Determine the [X, Y] coordinate at the center of the cell enclosing the given text.  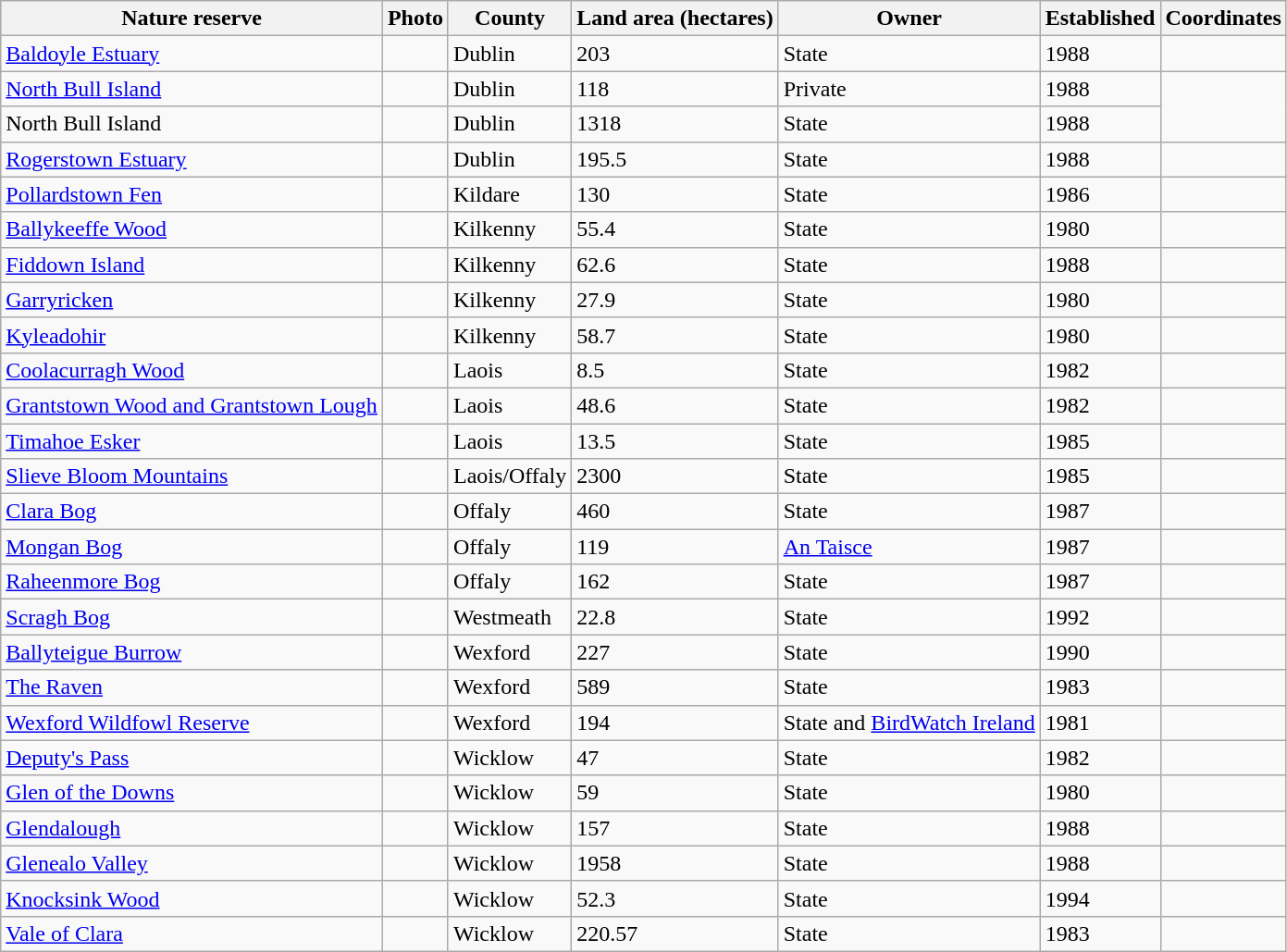
Timahoe Esker [192, 441]
47 [675, 758]
Glen of the Downs [192, 793]
Kildare [509, 194]
1990 [1100, 652]
Rogerstown Estuary [192, 159]
Vale of Clara [192, 933]
118 [675, 89]
Ballykeeffe Wood [192, 229]
County [509, 19]
Glendalough [192, 828]
Garryricken [192, 300]
Laois/Offaly [509, 476]
157 [675, 828]
Westmeath [509, 617]
An Taisce [909, 547]
1986 [1100, 194]
Deputy's Pass [192, 758]
Raheenmore Bog [192, 582]
13.5 [675, 441]
Kyleadohir [192, 335]
Baldoyle Estuary [192, 54]
203 [675, 54]
Nature reserve [192, 19]
1992 [1100, 617]
227 [675, 652]
58.7 [675, 335]
Grantstown Wood and Grantstown Lough [192, 405]
Clara Bog [192, 512]
119 [675, 547]
27.9 [675, 300]
Pollardstown Fen [192, 194]
62.6 [675, 265]
22.8 [675, 617]
130 [675, 194]
Coolacurragh Wood [192, 370]
Glenealo Valley [192, 863]
Coordinates [1223, 19]
59 [675, 793]
194 [675, 723]
Knocksink Wood [192, 898]
55.4 [675, 229]
8.5 [675, 370]
Scragh Bog [192, 617]
1994 [1100, 898]
1981 [1100, 723]
Private [909, 89]
Mongan Bog [192, 547]
Photo [415, 19]
Owner [909, 19]
Established [1100, 19]
Ballyteigue Burrow [192, 652]
460 [675, 512]
2300 [675, 476]
Land area (hectares) [675, 19]
162 [675, 582]
State and BirdWatch Ireland [909, 723]
220.57 [675, 933]
589 [675, 687]
195.5 [675, 159]
The Raven [192, 687]
48.6 [675, 405]
Wexford Wildfowl Reserve [192, 723]
Fiddown Island [192, 265]
Slieve Bloom Mountains [192, 476]
1958 [675, 863]
1318 [675, 124]
52.3 [675, 898]
